Determine the (x, y) coordinate at the center of the cell enclosing the given text.  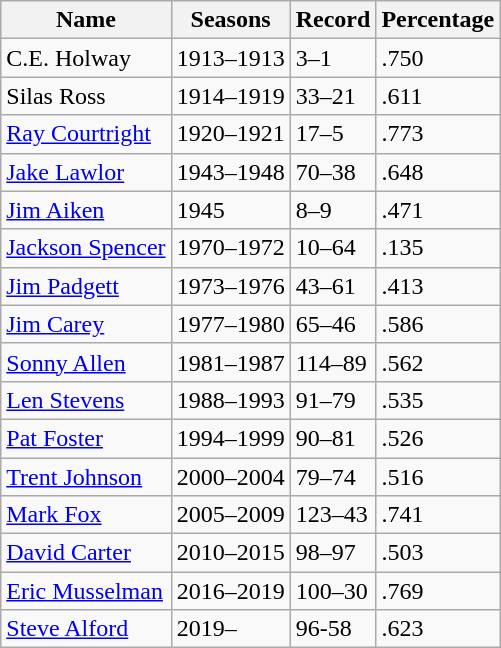
1981–1987 (230, 362)
91–79 (333, 400)
33–21 (333, 96)
98–97 (333, 553)
.611 (438, 96)
Jim Padgett (86, 286)
1994–1999 (230, 438)
.516 (438, 477)
79–74 (333, 477)
Jim Carey (86, 324)
.535 (438, 400)
Record (333, 20)
1988–1993 (230, 400)
.526 (438, 438)
.769 (438, 591)
3–1 (333, 58)
Silas Ross (86, 96)
Seasons (230, 20)
Eric Musselman (86, 591)
100–30 (333, 591)
10–64 (333, 248)
.623 (438, 629)
2019– (230, 629)
Mark Fox (86, 515)
2010–2015 (230, 553)
8–9 (333, 210)
.586 (438, 324)
114–89 (333, 362)
.773 (438, 134)
1913–1913 (230, 58)
1943–1948 (230, 172)
.413 (438, 286)
C.E. Holway (86, 58)
Percentage (438, 20)
Name (86, 20)
43–61 (333, 286)
123–43 (333, 515)
2000–2004 (230, 477)
Len Stevens (86, 400)
2005–2009 (230, 515)
Jackson Spencer (86, 248)
Steve Alford (86, 629)
Jake Lawlor (86, 172)
Jim Aiken (86, 210)
1914–1919 (230, 96)
.471 (438, 210)
.648 (438, 172)
2016–2019 (230, 591)
.503 (438, 553)
Pat Foster (86, 438)
Ray Courtright (86, 134)
65–46 (333, 324)
.741 (438, 515)
1977–1980 (230, 324)
90–81 (333, 438)
70–38 (333, 172)
.750 (438, 58)
.135 (438, 248)
1973–1976 (230, 286)
1920–1921 (230, 134)
David Carter (86, 553)
1970–1972 (230, 248)
96-58 (333, 629)
Sonny Allen (86, 362)
17–5 (333, 134)
.562 (438, 362)
Trent Johnson (86, 477)
1945 (230, 210)
